Identify which cell holds the provided text, then report its (x, y) central coordinate. 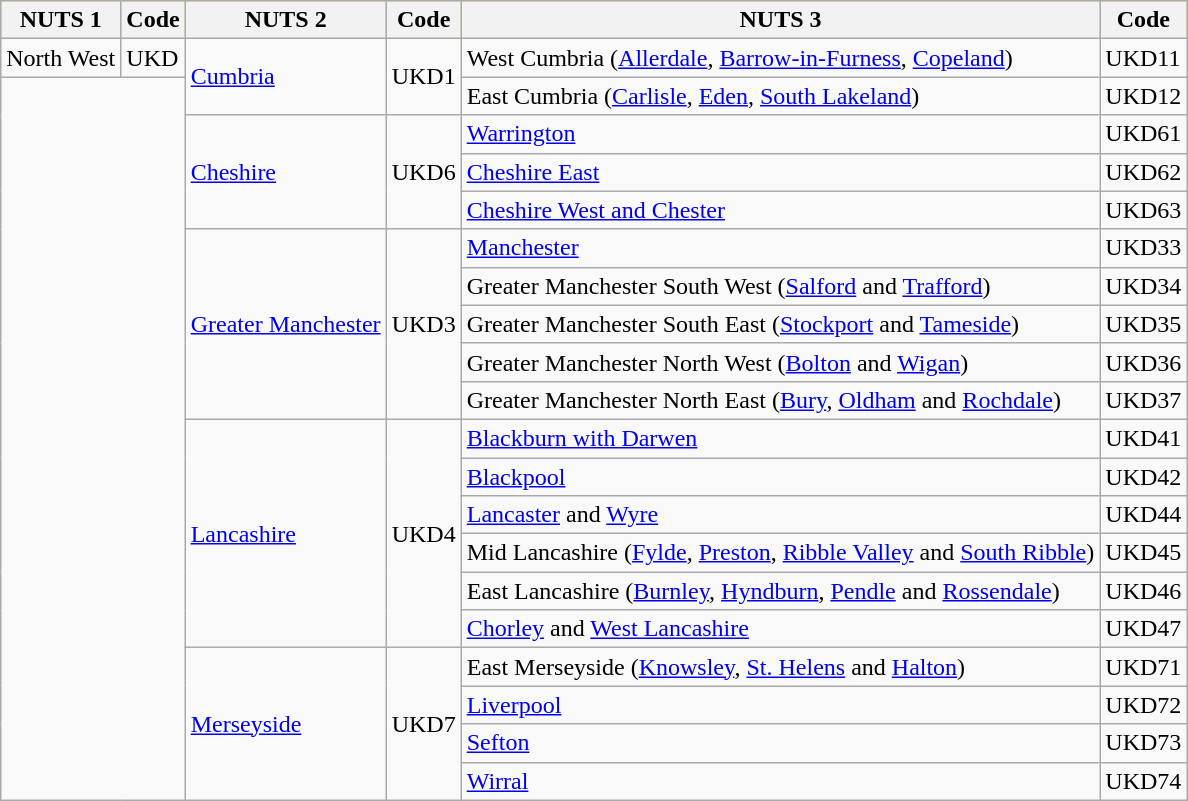
UKD33 (1144, 248)
NUTS 2 (286, 20)
UKD7 (424, 724)
Greater Manchester South West (Salford and Trafford) (780, 286)
UKD34 (1144, 286)
North West (61, 58)
Lancashire (286, 533)
UKD11 (1144, 58)
Cheshire East (780, 172)
Wirral (780, 781)
Greater Manchester (286, 324)
East Cumbria (Carlisle, Eden, South Lakeland) (780, 96)
Merseyside (286, 724)
UKD35 (1144, 324)
UKD (153, 58)
Liverpool (780, 705)
West Cumbria (Allerdale, Barrow-in-Furness, Copeland) (780, 58)
Warrington (780, 134)
Lancaster and Wyre (780, 515)
NUTS 3 (780, 20)
Cheshire (286, 172)
Cumbria (286, 77)
Greater Manchester South East (Stockport and Tameside) (780, 324)
UKD73 (1144, 743)
Mid Lancashire (Fylde, Preston, Ribble Valley and South Ribble) (780, 553)
NUTS 1 (61, 20)
UKD62 (1144, 172)
Blackpool (780, 477)
UKD6 (424, 172)
Greater Manchester North East (Bury, Oldham and Rochdale) (780, 400)
UKD4 (424, 533)
UKD44 (1144, 515)
UKD61 (1144, 134)
UKD1 (424, 77)
Sefton (780, 743)
Cheshire West and Chester (780, 210)
UKD74 (1144, 781)
UKD47 (1144, 629)
UKD45 (1144, 553)
UKD36 (1144, 362)
UKD63 (1144, 210)
UKD12 (1144, 96)
Manchester (780, 248)
UKD41 (1144, 438)
Chorley and West Lancashire (780, 629)
UKD3 (424, 324)
Greater Manchester North West (Bolton and Wigan) (780, 362)
UKD72 (1144, 705)
East Merseyside (Knowsley, St. Helens and Halton) (780, 667)
UKD42 (1144, 477)
UKD71 (1144, 667)
UKD46 (1144, 591)
East Lancashire (Burnley, Hyndburn, Pendle and Rossendale) (780, 591)
UKD37 (1144, 400)
Blackburn with Darwen (780, 438)
